Return (X, Y) of the center of cell containing provided text 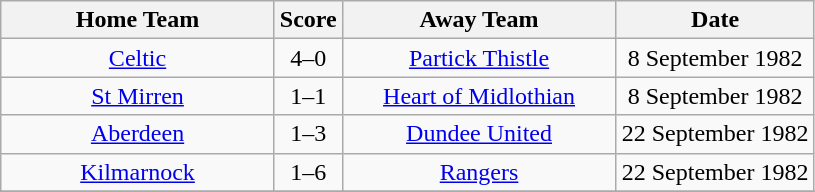
Dundee United (479, 134)
1–6 (308, 172)
Rangers (479, 172)
Aberdeen (138, 134)
Kilmarnock (138, 172)
Away Team (479, 20)
Heart of Midlothian (479, 96)
Date (716, 20)
1–3 (308, 134)
Score (308, 20)
Partick Thistle (479, 58)
Home Team (138, 20)
4–0 (308, 58)
1–1 (308, 96)
Celtic (138, 58)
St Mirren (138, 96)
